Return the [X, Y] coordinate for the center point of the cell that contains the specified text.  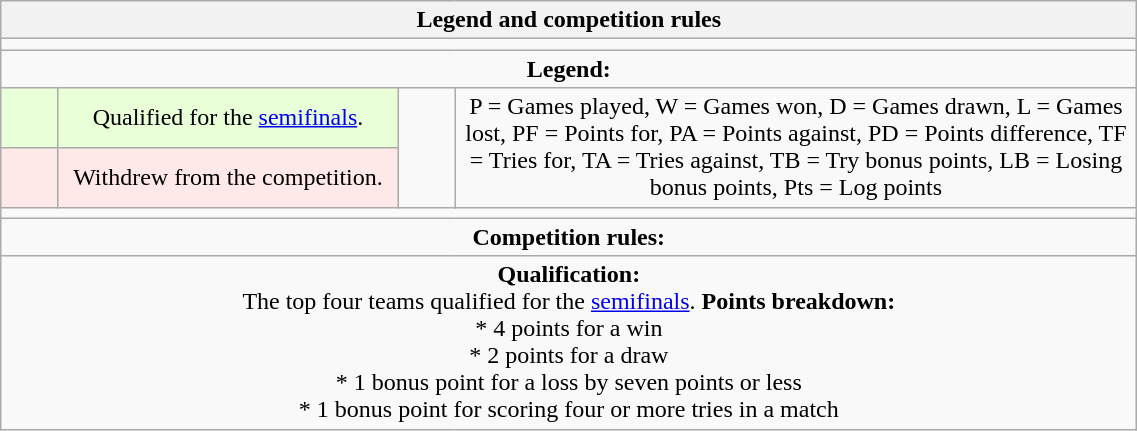
Withdrew from the competition. [228, 177]
Qualified for the semifinals. [228, 118]
Competition rules: [569, 237]
Legend and competition rules [569, 20]
Legend: [569, 69]
